Determine the (x, y) coordinate at the center of the cell enclosing the given text.  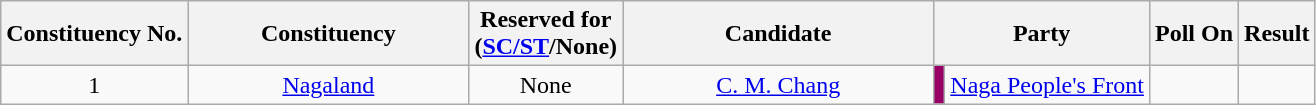
Constituency No. (94, 34)
Reserved for(SC/ST/None) (546, 34)
Party (1042, 34)
Naga People's Front (1048, 85)
Constituency (328, 34)
C. M. Chang (778, 85)
None (546, 85)
Result (1277, 34)
Candidate (778, 34)
Nagaland (328, 85)
Poll On (1194, 34)
1 (94, 85)
